Return (x, y) of the center of cell containing provided text 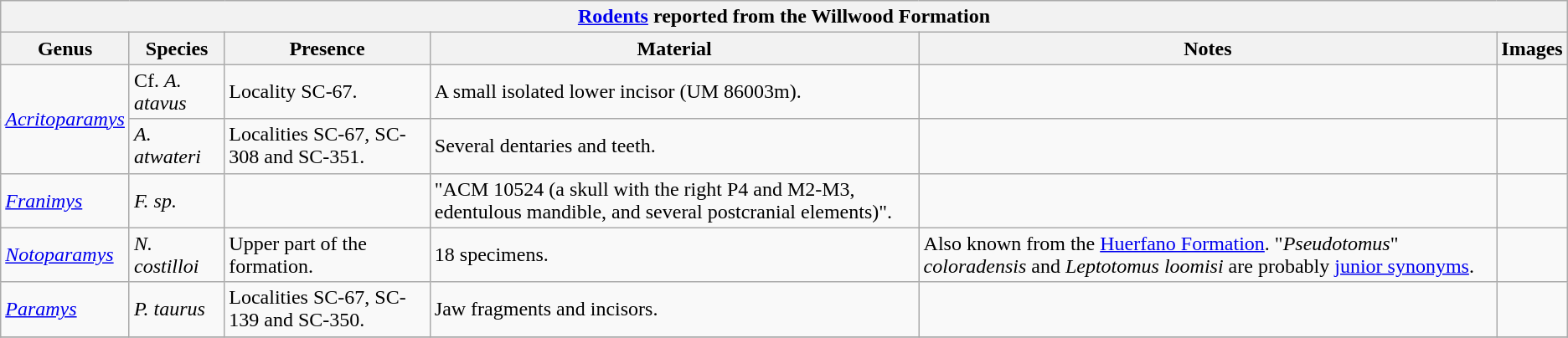
Notes (1208, 49)
Jaw fragments and incisors. (674, 310)
A. atwateri (176, 146)
F. sp. (176, 201)
Presence (327, 49)
Notoparamys (65, 254)
N. costilloi (176, 254)
"ACM 10524 (a skull with the right P4 and M2-M3, edentulous mandible, and several postcranial elements)". (674, 201)
Several dentaries and teeth. (674, 146)
18 specimens. (674, 254)
Also known from the Huerfano Formation. "Pseudotomus" coloradensis and Leptotomus loomisi are probably junior synonyms. (1208, 254)
Paramys (65, 310)
Material (674, 49)
Localities SC-67, SC-139 and SC-350. (327, 310)
Acritoparamys (65, 119)
P. taurus (176, 310)
Genus (65, 49)
Franimys (65, 201)
Localities SC-67, SC-308 and SC-351. (327, 146)
Species (176, 49)
A small isolated lower incisor (UM 86003m). (674, 92)
Locality SC-67. (327, 92)
Images (1532, 49)
Rodents reported from the Willwood Formation (784, 17)
Upper part of the formation. (327, 254)
Cf. A. atavus (176, 92)
